Return [x, y] of the center of cell containing provided text 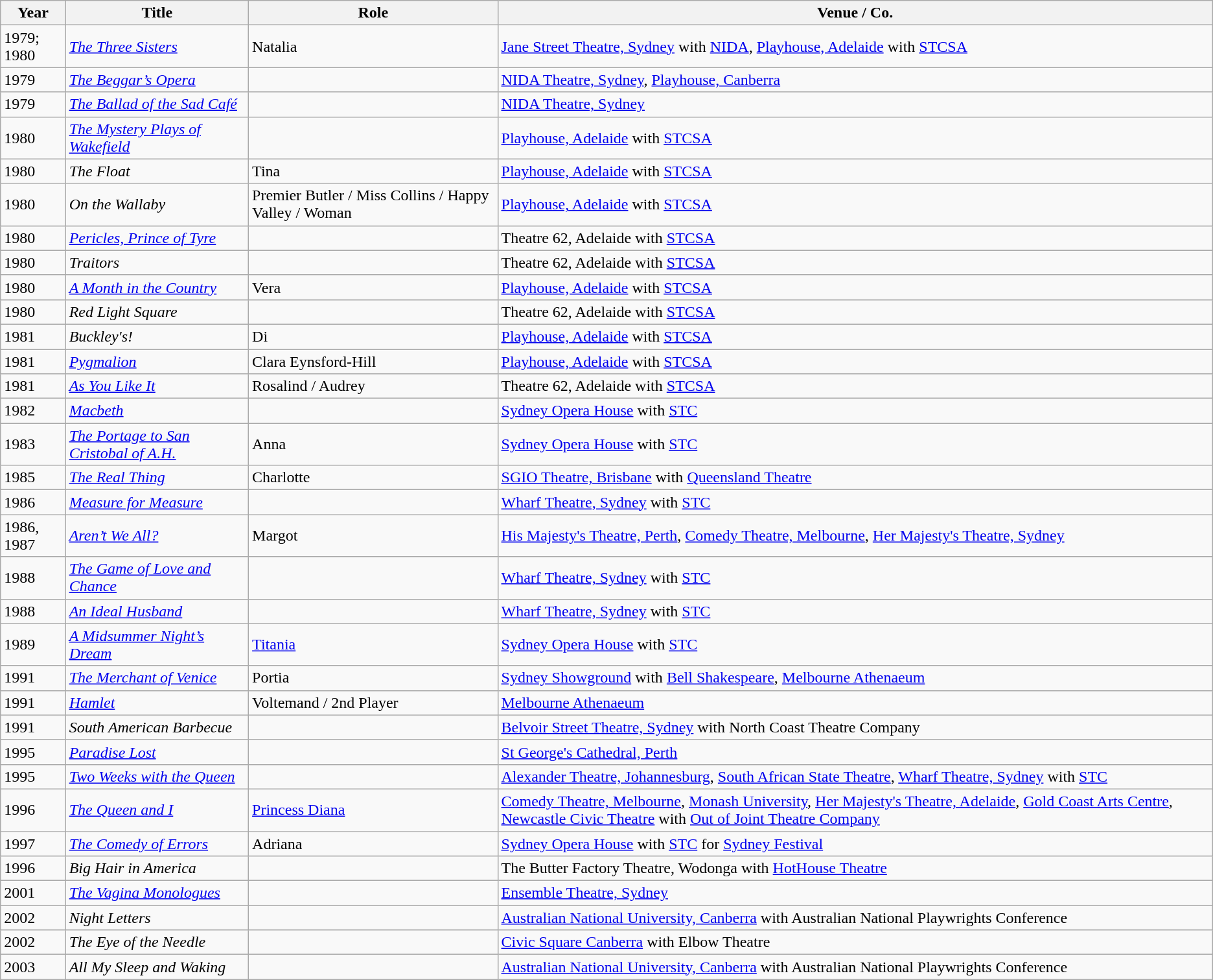
Hamlet [157, 703]
Titania [373, 644]
The Queen and I [157, 810]
Two Weeks with the Queen [157, 776]
Paradise Lost [157, 752]
Macbeth [157, 411]
Measure for Measure [157, 502]
NIDA Theatre, Sydney [855, 104]
As You Like It [157, 386]
Di [373, 336]
Natalia [373, 47]
The Real Thing [157, 478]
Princess Diana [373, 810]
Pygmalion [157, 361]
The Portage to San Cristobal of A.H. [157, 445]
SGIO Theatre, Brisbane with Queensland Theatre [855, 478]
Alexander Theatre, Johannesburg, South African State Theatre, Wharf Theatre, Sydney with STC [855, 776]
Big Hair in America [157, 869]
The Ballad of the Sad Café [157, 104]
Tina [373, 171]
1979; 1980 [33, 47]
Sydney Opera House with STC for Sydney Festival [855, 843]
Vera [373, 287]
1982 [33, 411]
1983 [33, 445]
Red Light Square [157, 312]
An Ideal Husband [157, 611]
The Beggar’s Opera [157, 80]
1985 [33, 478]
The Vagina Monologues [157, 893]
1986 [33, 502]
Venue / Co. [855, 13]
The Comedy of Errors [157, 843]
Jane Street Theatre, Sydney with NIDA, Playhouse, Adelaide with STCSA [855, 47]
Title [157, 13]
NIDA Theatre, Sydney, Playhouse, Canberra [855, 80]
2003 [33, 967]
Melbourne Athenaeum [855, 703]
The Eye of the Needle [157, 942]
Night Letters [157, 918]
Buckley's! [157, 336]
Premier Butler / Miss Collins / Happy Valley / Woman [373, 205]
Ensemble Theatre, Sydney [855, 893]
The Float [157, 171]
A Month in the Country [157, 287]
1997 [33, 843]
Role [373, 13]
Year [33, 13]
1986, 1987 [33, 535]
The Butter Factory Theatre, Wodonga with HotHouse Theatre [855, 869]
Voltemand / 2nd Player [373, 703]
St George's Cathedral, Perth [855, 752]
A Midsummer Night’s Dream [157, 644]
Pericles, Prince of Tyre [157, 238]
Sydney Showground with Bell Shakespeare, Melbourne Athenaeum [855, 678]
Portia [373, 678]
South American Barbecue [157, 727]
Anna [373, 445]
All My Sleep and Waking [157, 967]
Clara Eynsford-Hill [373, 361]
1989 [33, 644]
Belvoir Street Theatre, Sydney with North Coast Theatre Company [855, 727]
Margot [373, 535]
The Merchant of Venice [157, 678]
The Game of Love and Chance [157, 578]
Adriana [373, 843]
The Three Sisters [157, 47]
Rosalind / Audrey [373, 386]
Civic Square Canberra with Elbow Theatre [855, 942]
Charlotte [373, 478]
The Mystery Plays of Wakefield [157, 137]
2001 [33, 893]
His Majesty's Theatre, Perth, Comedy Theatre, Melbourne, Her Majesty's Theatre, Sydney [855, 535]
On the Wallaby [157, 205]
Traitors [157, 262]
Aren’t We All? [157, 535]
